From the cell containing the given text, extract its center point as (x, y) coordinate. 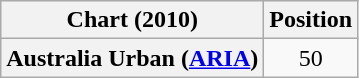
Australia Urban (ARIA) (132, 58)
50 (311, 58)
Position (311, 20)
Chart (2010) (132, 20)
